Detect which cell encompasses the target text, then output its (x, y) center coordinate. 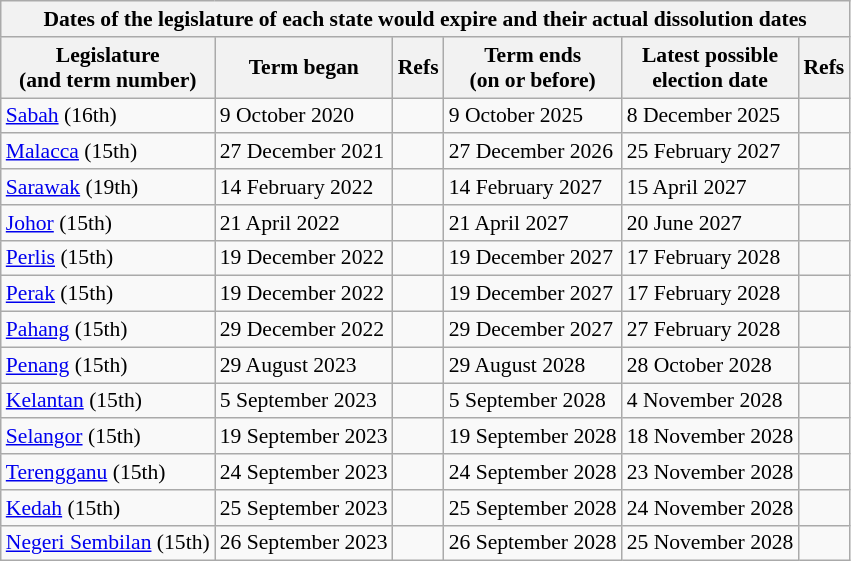
Sarawak (19th) (108, 187)
27 December 2026 (533, 152)
15 April 2027 (710, 187)
Penang (15th) (108, 365)
24 November 2028 (710, 508)
21 April 2027 (533, 223)
Term ends(on or before) (533, 68)
Pahang (15th) (108, 330)
21 April 2022 (304, 223)
5 September 2028 (533, 401)
29 December 2022 (304, 330)
23 November 2028 (710, 472)
Perlis (15th) (108, 258)
Latest possibleelection date (710, 68)
Terengganu (15th) (108, 472)
14 February 2027 (533, 187)
24 September 2028 (533, 472)
Negeri Sembilan (15th) (108, 543)
Malacca (15th) (108, 152)
9 October 2020 (304, 116)
Dates of the legislature of each state would expire and their actual dissolution dates (426, 19)
20 June 2027 (710, 223)
14 February 2022 (304, 187)
25 September 2023 (304, 508)
29 August 2023 (304, 365)
19 September 2023 (304, 437)
28 October 2028 (710, 365)
Kelantan (15th) (108, 401)
5 September 2023 (304, 401)
Johor (15th) (108, 223)
Term began (304, 68)
Kedah (15th) (108, 508)
9 October 2025 (533, 116)
26 September 2028 (533, 543)
25 February 2027 (710, 152)
25 September 2028 (533, 508)
29 December 2027 (533, 330)
8 December 2025 (710, 116)
27 December 2021 (304, 152)
4 November 2028 (710, 401)
Selangor (15th) (108, 437)
29 August 2028 (533, 365)
Perak (15th) (108, 294)
24 September 2023 (304, 472)
27 February 2028 (710, 330)
18 November 2028 (710, 437)
26 September 2023 (304, 543)
Legislature(and term number) (108, 68)
19 September 2028 (533, 437)
Sabah (16th) (108, 116)
25 November 2028 (710, 543)
